Return (X, Y) of the center of cell containing provided text 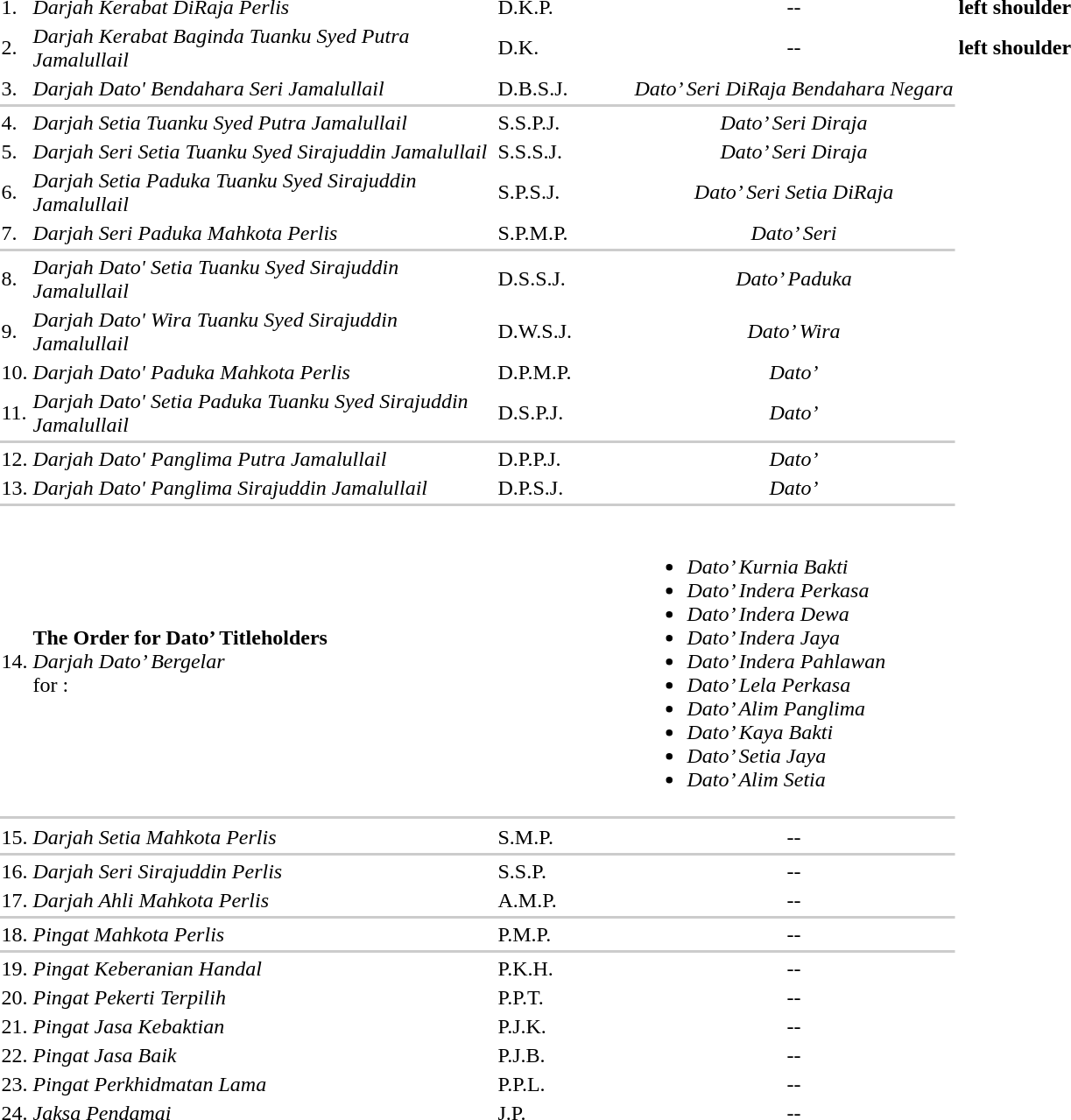
S.S.P. (564, 871)
Dato’ Seri DiRaja Bendahara Negara (793, 88)
Darjah Seri Sirajuddin Perlis (263, 871)
14. (14, 661)
D.S.P.J. (564, 413)
P.M.P. (564, 934)
Dato’ Wira (793, 331)
18. (14, 934)
Darjah Dato' Setia Tuanku Syed Sirajuddin Jamalullail (263, 278)
15. (14, 837)
11. (14, 413)
D.P.P.J. (564, 459)
6. (14, 193)
P.K.H. (564, 969)
D.P.S.J. (564, 488)
2. (14, 47)
D.P.M.P. (564, 372)
17. (14, 900)
S.M.P. (564, 837)
S.S.P.J. (564, 123)
Pingat Mahkota Perlis (263, 934)
S.P.M.P. (564, 233)
Pingat Keberanian Handal (263, 969)
Darjah Setia Paduka Tuanku Syed Sirajuddin Jamalullail (263, 193)
16. (14, 871)
Darjah Dato' Paduka Mahkota Perlis (263, 372)
A.M.P. (564, 900)
Dato’ Seri Setia DiRaja (793, 193)
22. (14, 1055)
3. (14, 88)
23. (14, 1084)
D.K. (564, 47)
4. (14, 123)
D.S.S.J. (564, 278)
Darjah Dato' Wira Tuanku Syed Sirajuddin Jamalullail (263, 331)
10. (14, 372)
Pingat Jasa Baik (263, 1055)
20. (14, 997)
P.J.B. (564, 1055)
D.B.S.J. (564, 88)
Darjah Setia Tuanku Syed Putra Jamalullail (263, 123)
19. (14, 969)
D.W.S.J. (564, 331)
9. (14, 331)
Dato’ Paduka (793, 278)
8. (14, 278)
Darjah Dato' Panglima Sirajuddin Jamalullail (263, 488)
Darjah Seri Setia Tuanku Syed Sirajuddin Jamalullail (263, 151)
The Order for Dato’ Titleholders Darjah Dato’ Bergelar for : (263, 661)
Darjah Kerabat Baginda Tuanku Syed Putra Jamalullail (263, 47)
Pingat Jasa Kebaktian (263, 1026)
Pingat Perkhidmatan Lama (263, 1084)
P.P.L. (564, 1084)
Darjah Seri Paduka Mahkota Perlis (263, 233)
Dato’ Seri (793, 233)
Darjah Ahli Mahkota Perlis (263, 900)
21. (14, 1026)
13. (14, 488)
S.S.S.J. (564, 151)
P.J.K. (564, 1026)
P.P.T. (564, 997)
5. (14, 151)
Darjah Dato' Setia Paduka Tuanku Syed Sirajuddin Jamalullail (263, 413)
Darjah Dato' Bendahara Seri Jamalullail (263, 88)
Darjah Dato' Panglima Putra Jamalullail (263, 459)
Darjah Setia Mahkota Perlis (263, 837)
12. (14, 459)
Pingat Pekerti Terpilih (263, 997)
7. (14, 233)
S.P.S.J. (564, 193)
